From the cell containing the given text, extract its center point as [x, y] coordinate. 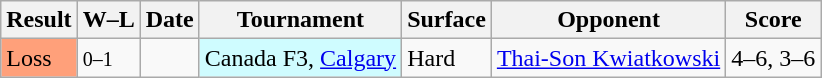
Canada F3, Calgary [300, 58]
Score [774, 20]
Thai-Son Kwiatkowski [608, 58]
Date [170, 20]
Result [39, 20]
Surface [447, 20]
Tournament [300, 20]
Opponent [608, 20]
0–1 [108, 58]
4–6, 3–6 [774, 58]
Loss [39, 58]
W–L [108, 20]
Hard [447, 58]
